Return [x, y] of the center of cell containing provided text 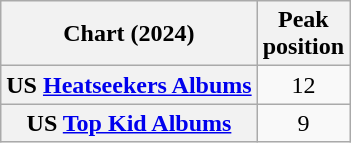
US Heatseekers Albums [129, 85]
Peakposition [303, 34]
12 [303, 85]
Chart (2024) [129, 34]
US Top Kid Albums [129, 123]
9 [303, 123]
